From the cell containing the given text, extract its center point as [x, y] coordinate. 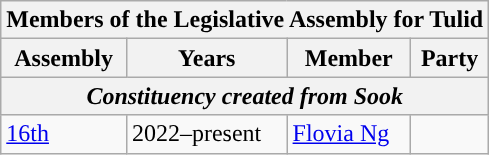
Flovia Ng [348, 134]
Assembly [64, 58]
Member [348, 58]
Years [206, 58]
Party [449, 58]
Constituency created from Sook [245, 96]
16th [64, 134]
2022–present [206, 134]
Members of the Legislative Assembly for Tulid [245, 20]
